Provide the [x, y] coordinate of the cell's center where the given text is located.  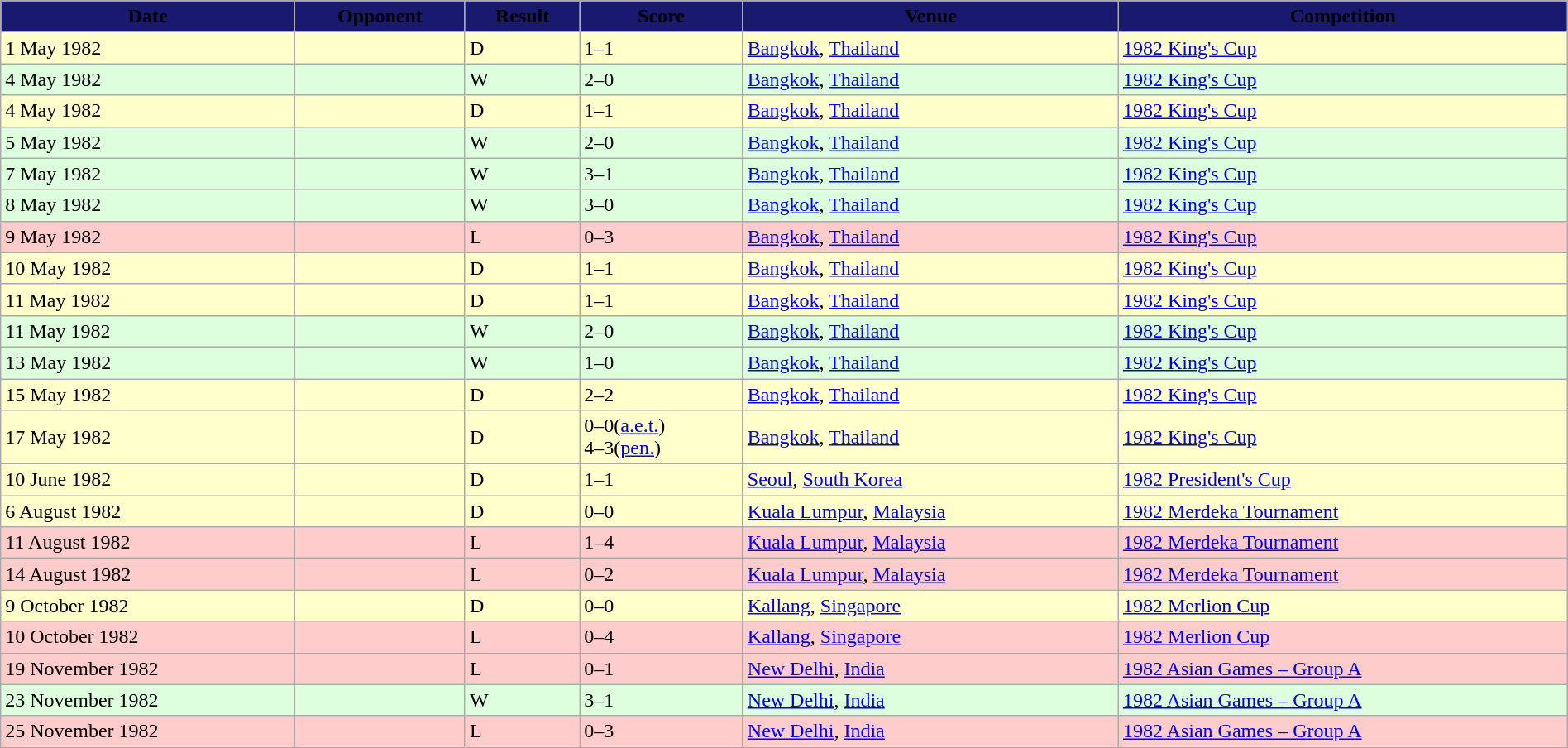
1 May 1982 [148, 48]
Venue [930, 17]
0–4 [662, 637]
10 June 1982 [148, 480]
Score [662, 17]
9 May 1982 [148, 237]
19 November 1982 [148, 669]
1–0 [662, 362]
11 August 1982 [148, 543]
15 May 1982 [148, 395]
2–2 [662, 395]
10 May 1982 [148, 268]
Seoul, South Korea [930, 480]
0–1 [662, 669]
7 May 1982 [148, 174]
13 May 1982 [148, 362]
17 May 1982 [148, 437]
Date [148, 17]
8 May 1982 [148, 205]
Result [522, 17]
1–4 [662, 543]
25 November 1982 [148, 731]
Opponent [380, 17]
6 August 1982 [148, 511]
0–0(a.e.t.)4–3(pen.) [662, 437]
23 November 1982 [148, 700]
1982 President's Cup [1343, 480]
10 October 1982 [148, 637]
14 August 1982 [148, 574]
3–0 [662, 205]
Competition [1343, 17]
9 October 1982 [148, 606]
0–2 [662, 574]
5 May 1982 [148, 142]
